Return the (X, Y) coordinate for the center point of the cell that contains the specified text.  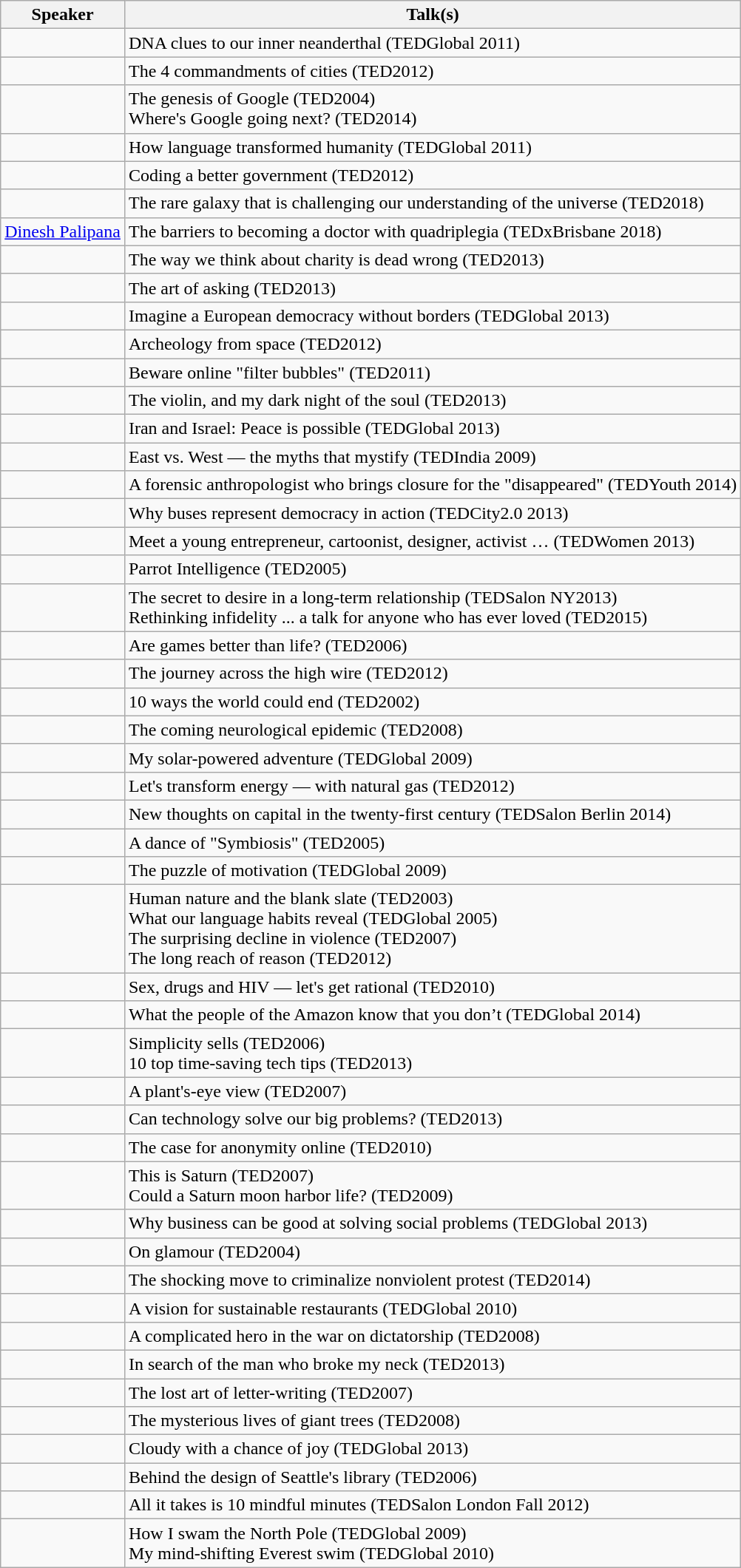
Speaker (63, 15)
How language transformed humanity (TEDGlobal 2011) (432, 147)
Talk(s) (432, 15)
The barriers to becoming a doctor with quadriplegia (TEDxBrisbane 2018) (432, 231)
Parrot Intelligence (TED2005) (432, 569)
Are games better than life? (TED2006) (432, 645)
All it takes is 10 mindful minutes (TEDSalon London Fall 2012) (432, 1505)
East vs. West — the myths that mystify (TEDIndia 2009) (432, 457)
Behind the design of Seattle's library (TED2006) (432, 1477)
The 4 commandments of cities (TED2012) (432, 71)
10 ways the world could end (TED2002) (432, 702)
Why buses represent democracy in action (TEDCity2.0 2013) (432, 513)
On glamour (TED2004) (432, 1252)
The lost art of letter-writing (TED2007) (432, 1392)
The coming neurological epidemic (TED2008) (432, 730)
A forensic anthropologist who brings closure for the "disappeared" (TEDYouth 2014) (432, 485)
The art of asking (TED2013) (432, 288)
Why business can be good at solving social problems (TEDGlobal 2013) (432, 1223)
What the people of the Amazon know that you don’t (TEDGlobal 2014) (432, 1015)
A complicated hero in the war on dictatorship (TED2008) (432, 1336)
The journey across the high wire (TED2012) (432, 673)
The puzzle of motivation (TEDGlobal 2009) (432, 871)
The violin, and my dark night of the soul (TED2013) (432, 401)
In search of the man who broke my neck (TED2013) (432, 1364)
My solar-powered adventure (TEDGlobal 2009) (432, 758)
Let's transform energy — with natural gas (TED2012) (432, 786)
Simplicity sells (TED2006) 10 top time-saving tech tips (TED2013) (432, 1053)
Dinesh Palipana (63, 231)
A vision for sustainable restaurants (TEDGlobal 2010) (432, 1308)
This is Saturn (TED2007) Could a Saturn moon harbor life? (TED2009) (432, 1186)
How I swam the North Pole (TEDGlobal 2009) My mind-shifting Everest swim (TEDGlobal 2010) (432, 1544)
A plant's-eye view (TED2007) (432, 1091)
Can technology solve our big problems? (TED2013) (432, 1119)
Iran and Israel: Peace is possible (TEDGlobal 2013) (432, 429)
Archeology from space (TED2012) (432, 344)
New thoughts on capital in the twenty-first century (TEDSalon Berlin 2014) (432, 814)
Coding a better government (TED2012) (432, 175)
The mysterious lives of giant trees (TED2008) (432, 1421)
The way we think about charity is dead wrong (TED2013) (432, 259)
The rare galaxy that is challenging our understanding of the universe (TED2018) (432, 203)
The shocking move to criminalize nonviolent protest (TED2014) (432, 1280)
Meet a young entrepreneur, cartoonist, designer, activist … (TEDWomen 2013) (432, 541)
Cloudy with a chance of joy (TEDGlobal 2013) (432, 1449)
The case for anonymity online (TED2010) (432, 1147)
Imagine a European democracy without borders (TEDGlobal 2013) (432, 316)
A dance of "Symbiosis" (TED2005) (432, 842)
The secret to desire in a long-term relationship (TEDSalon NY2013) Rethinking infidelity ... a talk for anyone who has ever loved (TED2015) (432, 608)
The genesis of Google (TED2004) Where's Google going next? (TED2014) (432, 109)
DNA clues to our inner neanderthal (TEDGlobal 2011) (432, 43)
Beware online "filter bubbles" (TED2011) (432, 372)
Sex, drugs and HIV — let's get rational (TED2010) (432, 987)
